Output the [X, Y] coordinate of the center of the cell containing the given text.  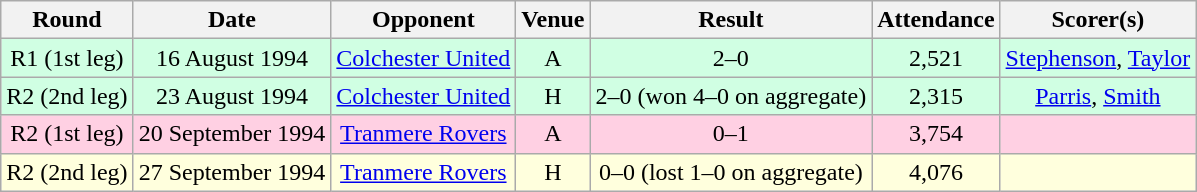
Opponent [424, 20]
Result [731, 20]
Stephenson, Taylor [1098, 58]
16 August 1994 [232, 58]
2–0 (won 4–0 on aggregate) [731, 96]
R1 (1st leg) [67, 58]
2–0 [731, 58]
Round [67, 20]
R2 (1st leg) [67, 134]
Date [232, 20]
Attendance [936, 20]
4,076 [936, 172]
27 September 1994 [232, 172]
Venue [553, 20]
0–1 [731, 134]
0–0 (lost 1–0 on aggregate) [731, 172]
2,315 [936, 96]
2,521 [936, 58]
20 September 1994 [232, 134]
23 August 1994 [232, 96]
Parris, Smith [1098, 96]
Scorer(s) [1098, 20]
3,754 [936, 134]
